Return [X, Y] of the center of cell containing provided text 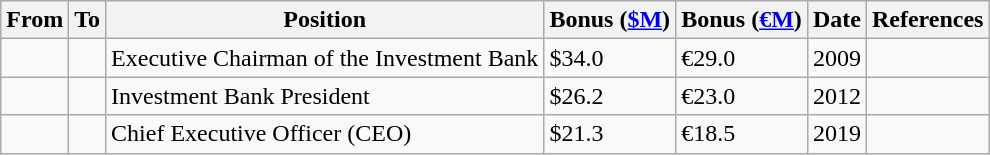
Position [325, 20]
From [35, 20]
€18.5 [742, 134]
Investment Bank President [325, 96]
2012 [836, 96]
$26.2 [610, 96]
2019 [836, 134]
€23.0 [742, 96]
$34.0 [610, 58]
Chief Executive Officer (CEO) [325, 134]
To [88, 20]
Executive Chairman of the Investment Bank [325, 58]
$21.3 [610, 134]
References [928, 20]
€29.0 [742, 58]
2009 [836, 58]
Bonus ($M) [610, 20]
Date [836, 20]
Bonus (€M) [742, 20]
